Find where the given text appears and provide that cell's center as [x, y] coordinate. 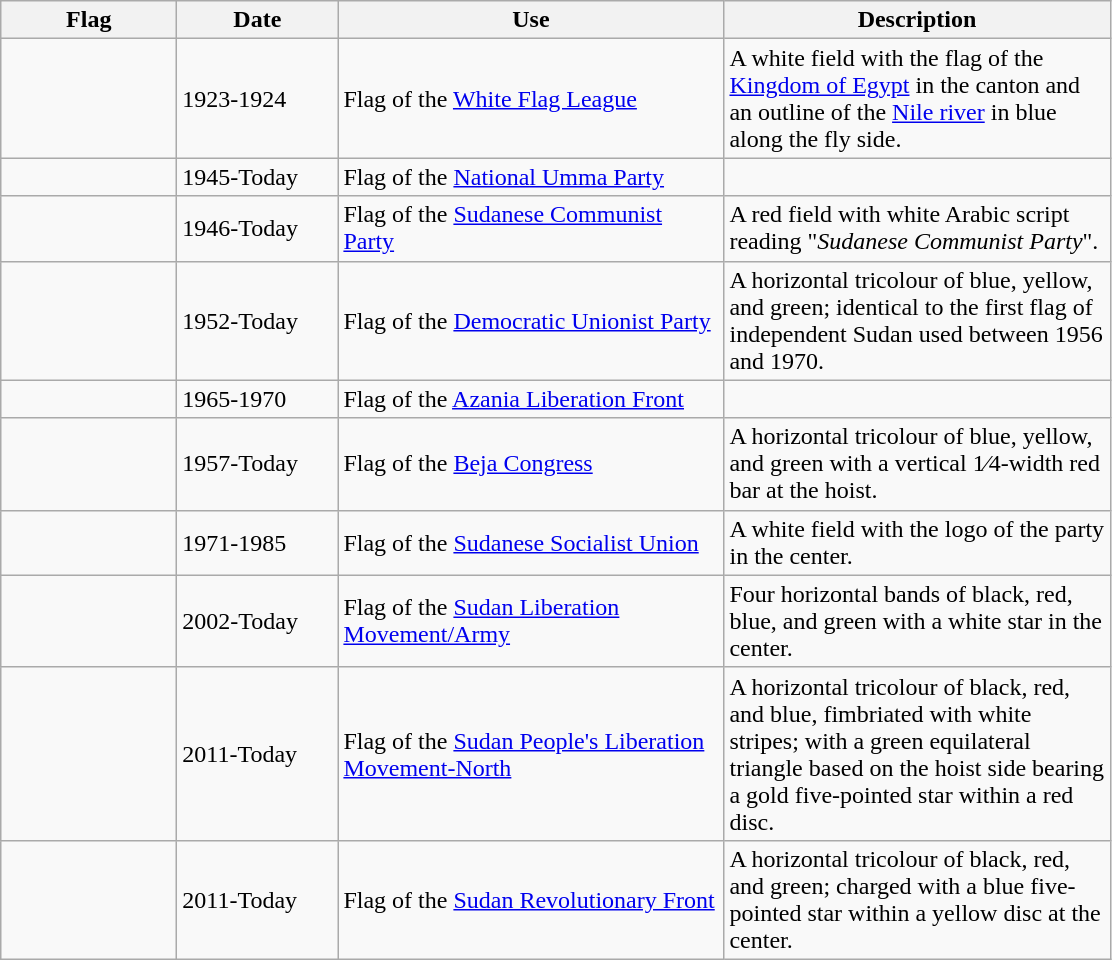
A horizontal tricolour of black, red, and green; charged with a blue five-pointed star within a yellow disc at the center. [917, 900]
1946-Today [258, 228]
A white field with the logo of the party in the center. [917, 542]
Four horizontal bands of black, red, blue, and green with a white star in the center. [917, 621]
Flag of the Sudan Liberation Movement/Army [531, 621]
1945-Today [258, 177]
A white field with the flag of the Kingdom of Egypt in the canton and an outline of the Nile river in blue along the fly side. [917, 98]
Flag of the Sudan Revolutionary Front [531, 900]
Date [258, 20]
A red field with white Arabic script reading "Sudanese Communist Party". [917, 228]
2002-Today [258, 621]
1952-Today [258, 320]
Flag of the Azania Liberation Front [531, 399]
Flag of the Sudanese Communist Party [531, 228]
Flag of the Democratic Unionist Party [531, 320]
1923-1924 [258, 98]
1971-1985 [258, 542]
1957-Today [258, 464]
A horizontal tricolour of blue, yellow, and green; identical to the first flag of independent Sudan used between 1956 and 1970. [917, 320]
Flag of the Sudanese Socialist Union [531, 542]
1965-1970 [258, 399]
A horizontal tricolour of blue, yellow, and green with a vertical 1⁄4-width red bar at the hoist. [917, 464]
Flag [89, 20]
Flag of the White Flag League [531, 98]
Flag of the Sudan People's Liberation Movement-North [531, 754]
Flag of the Beja Congress [531, 464]
Flag of the National Umma Party [531, 177]
Description [917, 20]
Use [531, 20]
